Extract the [x, y] coordinate from the center of the cell holding the provided text.  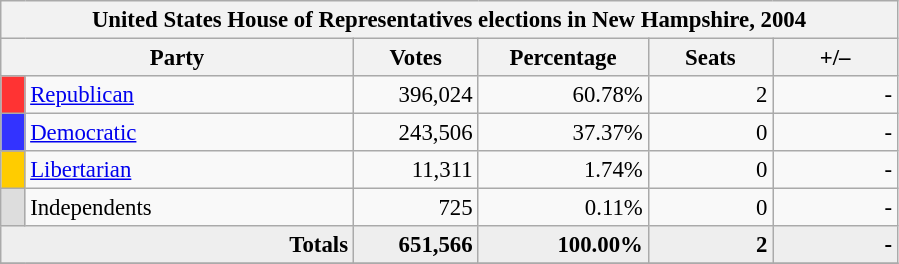
60.78% [563, 95]
Republican [189, 95]
Percentage [563, 58]
0.11% [563, 208]
Independents [189, 208]
651,566 [416, 245]
100.00% [563, 245]
Totals [178, 245]
Libertarian [189, 170]
Votes [416, 58]
+/– [836, 58]
725 [416, 208]
Party [178, 58]
United States House of Representatives elections in New Hampshire, 2004 [450, 20]
1.74% [563, 170]
Seats [710, 58]
Democratic [189, 133]
11,311 [416, 170]
243,506 [416, 133]
396,024 [416, 95]
37.37% [563, 133]
